Pinpoint the cell where the given text exists, returning its (x, y) midpoint coordinate. 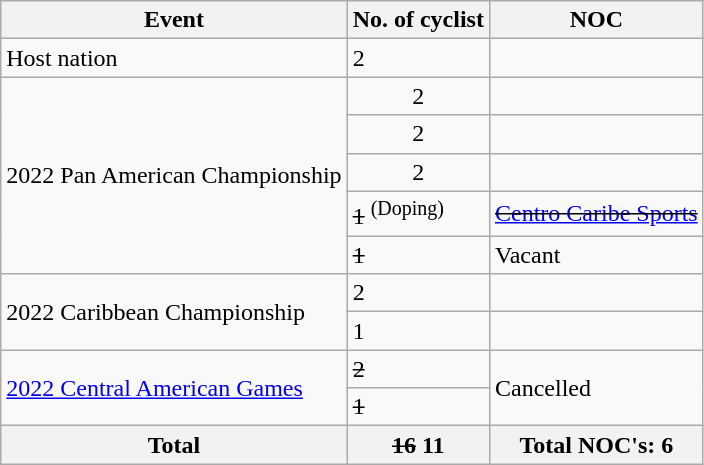
2022 Caribbean Championship (174, 312)
Event (174, 20)
2022 Central American Games (174, 388)
No. of cyclist (418, 20)
Total NOC's: 6 (596, 445)
Vacant (596, 255)
2022 Pan American Championship (174, 176)
1 (Doping) (418, 214)
NOC (596, 20)
16 11 (418, 445)
Cancelled (596, 388)
Total (174, 445)
Host nation (174, 58)
Centro Caribe Sports (596, 214)
